For the text-containing cell, return its midpoint in (x, y) coordinate format. 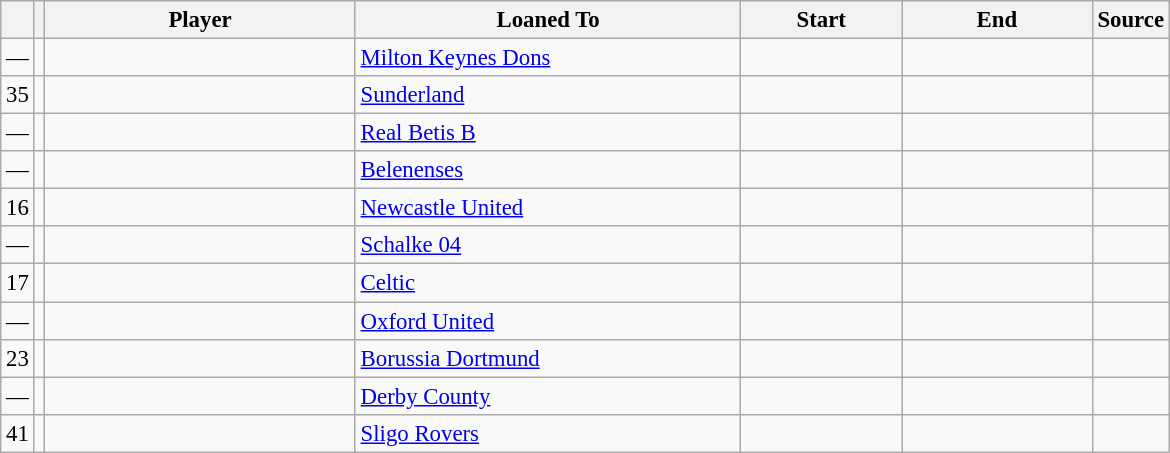
Celtic (548, 283)
Belenenses (548, 170)
Real Betis B (548, 133)
Source (1130, 20)
End (998, 20)
Loaned To (548, 20)
41 (18, 433)
35 (18, 95)
Derby County (548, 396)
Sunderland (548, 95)
Schalke 04 (548, 245)
17 (18, 283)
23 (18, 358)
Milton Keynes Dons (548, 58)
Sligo Rovers (548, 433)
Borussia Dortmund (548, 358)
16 (18, 208)
Player (200, 20)
Start (822, 20)
Oxford United (548, 321)
Newcastle United (548, 208)
